Search for the cell housing the specified text and yield its (X, Y) center coordinate. 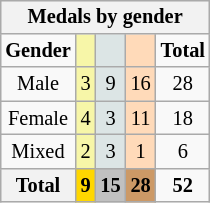
Male (38, 84)
18 (183, 118)
4 (86, 118)
15 (111, 185)
Mixed (38, 152)
1 (141, 152)
11 (141, 118)
2 (86, 152)
Medals by gender (105, 17)
6 (183, 152)
16 (141, 84)
Gender (38, 51)
52 (183, 185)
Female (38, 118)
